Pinpoint the cell where the given text exists, returning its (x, y) midpoint coordinate. 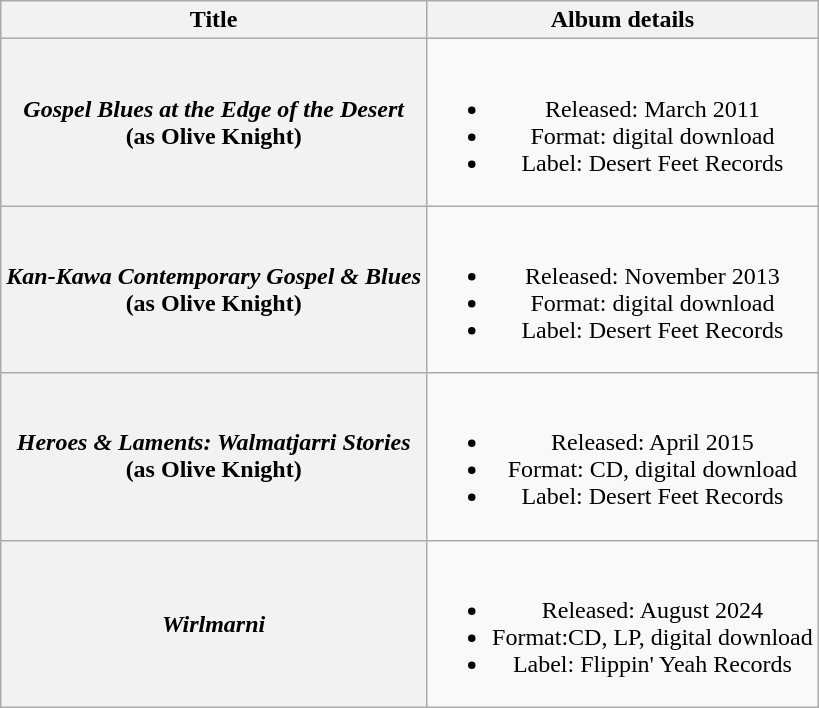
Gospel Blues at the Edge of the Desert (as Olive Knight) (214, 122)
Album details (623, 20)
Wirlmarni (214, 624)
Released: March 2011Format: digital downloadLabel: Desert Feet Records (623, 122)
Heroes & Laments: Walmatjarri Stories (as Olive Knight) (214, 456)
Title (214, 20)
Released: November 2013Format: digital downloadLabel: Desert Feet Records (623, 290)
Released: August 2024Format:CD, LP, digital downloadLabel: Flippin' Yeah Records (623, 624)
Kan-Kawa Contemporary Gospel & Blues (as Olive Knight) (214, 290)
Released: April 2015Format: CD, digital downloadLabel: Desert Feet Records (623, 456)
